Detect which cell encompasses the target text, then output its [x, y] center coordinate. 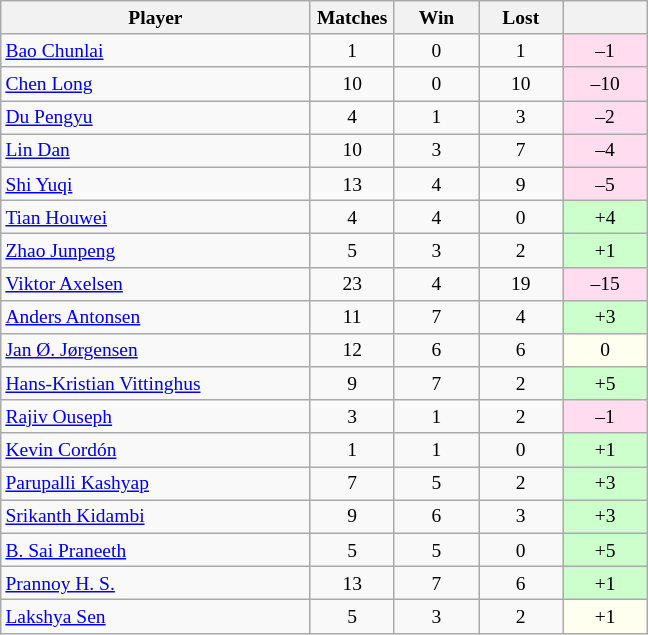
B. Sai Praneeth [156, 550]
–5 [605, 184]
Srikanth Kidambi [156, 516]
–10 [605, 84]
Matches [352, 18]
23 [352, 284]
–4 [605, 150]
Win [436, 18]
+4 [605, 216]
Lin Dan [156, 150]
Chen Long [156, 84]
Player [156, 18]
Parupalli Kashyap [156, 484]
11 [352, 316]
Kevin Cordón [156, 450]
12 [352, 350]
–15 [605, 284]
Prannoy H. S. [156, 584]
Jan Ø. Jørgensen [156, 350]
Bao Chunlai [156, 50]
Tian Houwei [156, 216]
Hans-Kristian Vittinghus [156, 384]
Rajiv Ouseph [156, 416]
Anders Antonsen [156, 316]
Shi Yuqi [156, 184]
–2 [605, 118]
Du Pengyu [156, 118]
19 [521, 284]
Zhao Junpeng [156, 250]
Lost [521, 18]
Lakshya Sen [156, 616]
Viktor Axelsen [156, 284]
